Output the [X, Y] coordinate of the center of the cell containing the given text.  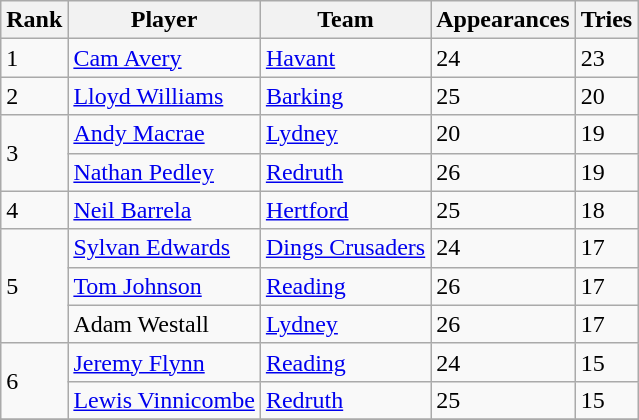
Team [345, 20]
Player [164, 20]
23 [606, 58]
Neil Barrela [164, 210]
Lloyd Williams [164, 96]
3 [34, 153]
1 [34, 58]
Cam Avery [164, 58]
6 [34, 381]
Nathan Pedley [164, 172]
2 [34, 96]
Andy Macrae [164, 134]
Sylvan Edwards [164, 248]
Adam Westall [164, 324]
Lewis Vinnicombe [164, 400]
5 [34, 286]
Appearances [503, 20]
Dings Crusaders [345, 248]
Havant [345, 58]
4 [34, 210]
Rank [34, 20]
18 [606, 210]
Tries [606, 20]
Hertford [345, 210]
Barking [345, 96]
Jeremy Flynn [164, 362]
Tom Johnson [164, 286]
